Identify which cell holds the provided text, then report its (X, Y) central coordinate. 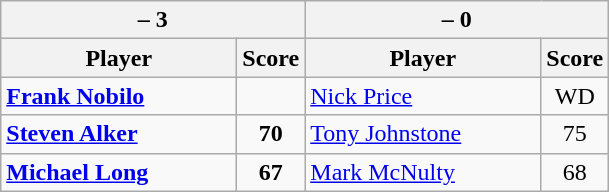
70 (271, 134)
Frank Nobilo (119, 96)
Michael Long (119, 172)
Mark McNulty (423, 172)
75 (575, 134)
– 0 (457, 20)
68 (575, 172)
Tony Johnstone (423, 134)
67 (271, 172)
Steven Alker (119, 134)
– 3 (153, 20)
WD (575, 96)
Nick Price (423, 96)
